Locate the cell with the specified text and output its (X, Y) center coordinate. 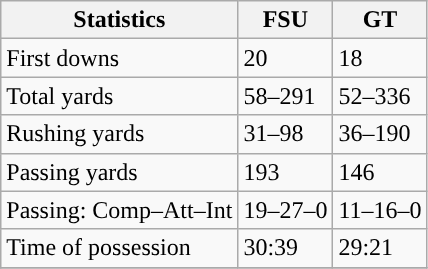
Rushing yards (120, 134)
18 (380, 58)
GT (380, 20)
Total yards (120, 96)
FSU (286, 20)
58–291 (286, 96)
29:21 (380, 248)
146 (380, 172)
Passing: Comp–Att–Int (120, 210)
30:39 (286, 248)
31–98 (286, 134)
52–336 (380, 96)
193 (286, 172)
Time of possession (120, 248)
19–27–0 (286, 210)
Passing yards (120, 172)
36–190 (380, 134)
20 (286, 58)
First downs (120, 58)
11–16–0 (380, 210)
Statistics (120, 20)
